Scan for the cell matching the given text and deliver its [x, y] coordinate at center. 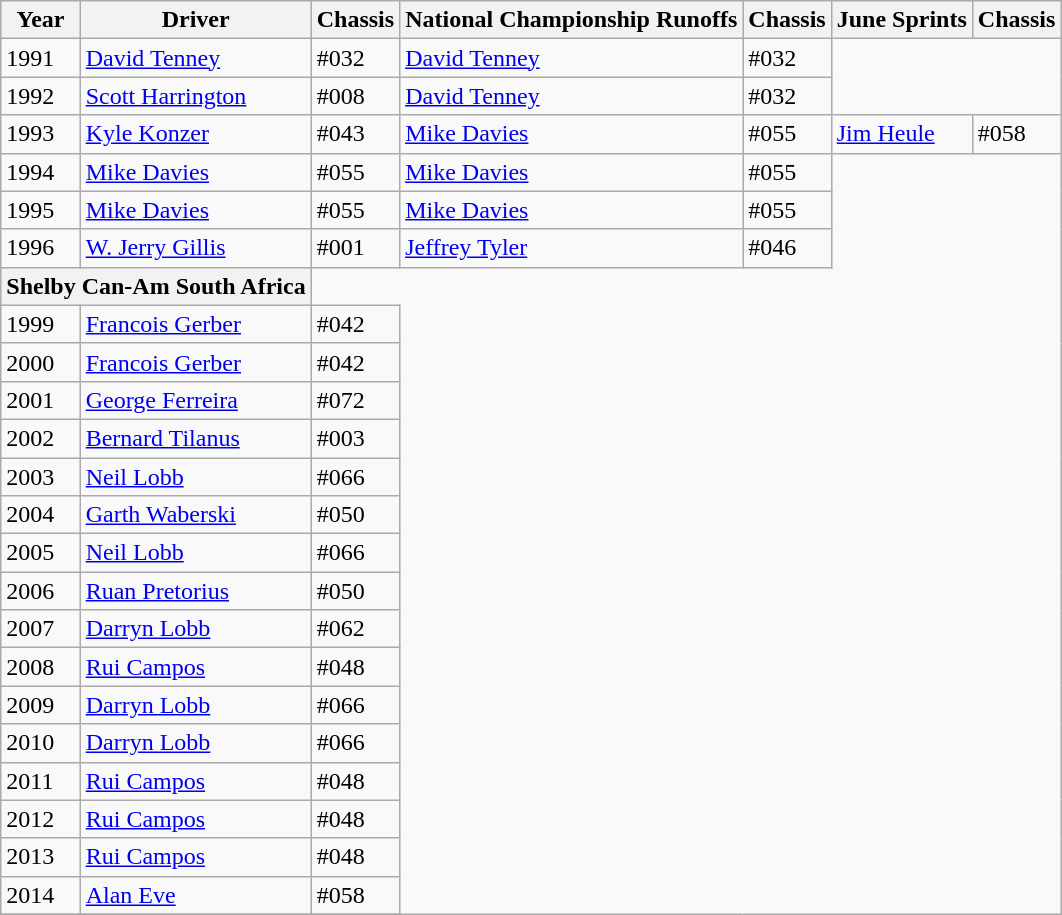
Alan Eve [196, 895]
Shelby Can-Am South Africa [156, 286]
#062 [355, 629]
Bernard Tilanus [196, 438]
#046 [787, 248]
2004 [40, 515]
2012 [40, 819]
1994 [40, 172]
Jeffrey Tyler [572, 248]
George Ferreira [196, 400]
Jim Heule [902, 134]
Driver [196, 20]
2013 [40, 857]
#043 [355, 134]
2010 [40, 743]
Scott Harrington [196, 96]
2009 [40, 705]
1995 [40, 210]
2001 [40, 400]
2007 [40, 629]
June Sprints [902, 20]
1992 [40, 96]
1993 [40, 134]
2003 [40, 477]
2005 [40, 553]
1991 [40, 58]
#072 [355, 400]
1999 [40, 324]
#003 [355, 438]
Year [40, 20]
1996 [40, 248]
Garth Waberski [196, 515]
Kyle Konzer [196, 134]
#001 [355, 248]
#008 [355, 96]
2002 [40, 438]
2000 [40, 362]
2008 [40, 667]
2006 [40, 591]
W. Jerry Gillis [196, 248]
2011 [40, 781]
National Championship Runoffs [572, 20]
Ruan Pretorius [196, 591]
2014 [40, 895]
